Output the [x, y] coordinate of the center of the cell containing the given text.  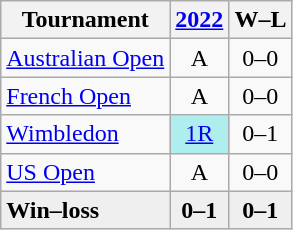
Australian Open [86, 58]
Tournament [86, 20]
2022 [200, 20]
W–L [260, 20]
French Open [86, 96]
Win–loss [86, 210]
US Open [86, 172]
1R [200, 134]
Wimbledon [86, 134]
